Find where the given text appears and provide that cell's center as (X, Y) coordinate. 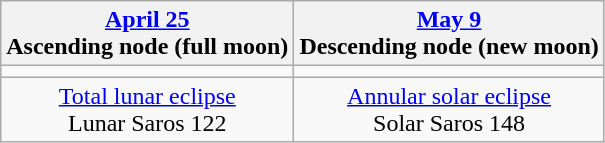
April 25Ascending node (full moon) (148, 34)
Annular solar eclipseSolar Saros 148 (449, 110)
Total lunar eclipseLunar Saros 122 (148, 110)
May 9Descending node (new moon) (449, 34)
